Search for the cell housing the specified text and yield its (x, y) center coordinate. 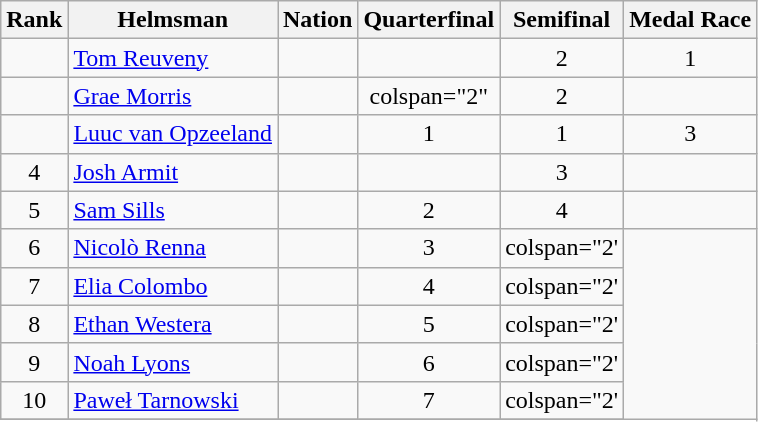
Ethan Westera (173, 324)
Paweł Tarnowski (173, 400)
10 (34, 400)
Nicolò Renna (173, 248)
Rank (34, 20)
Elia Colombo (173, 286)
Semifinal (562, 20)
Sam Sills (173, 210)
9 (34, 362)
Luuc van Opzeeland (173, 134)
colspan="2" (429, 96)
Medal Race (690, 20)
8 (34, 324)
Grae Morris (173, 96)
Josh Armit (173, 172)
Quarterfinal (429, 20)
Tom Reuveny (173, 58)
Helmsman (173, 20)
Nation (318, 20)
Noah Lyons (173, 362)
